From the cell containing the given text, extract its center point as (X, Y) coordinate. 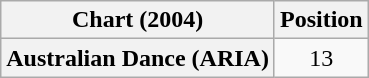
Australian Dance (ARIA) (138, 58)
Chart (2004) (138, 20)
13 (321, 58)
Position (321, 20)
